From the cell containing the given text, extract its center point as (x, y) coordinate. 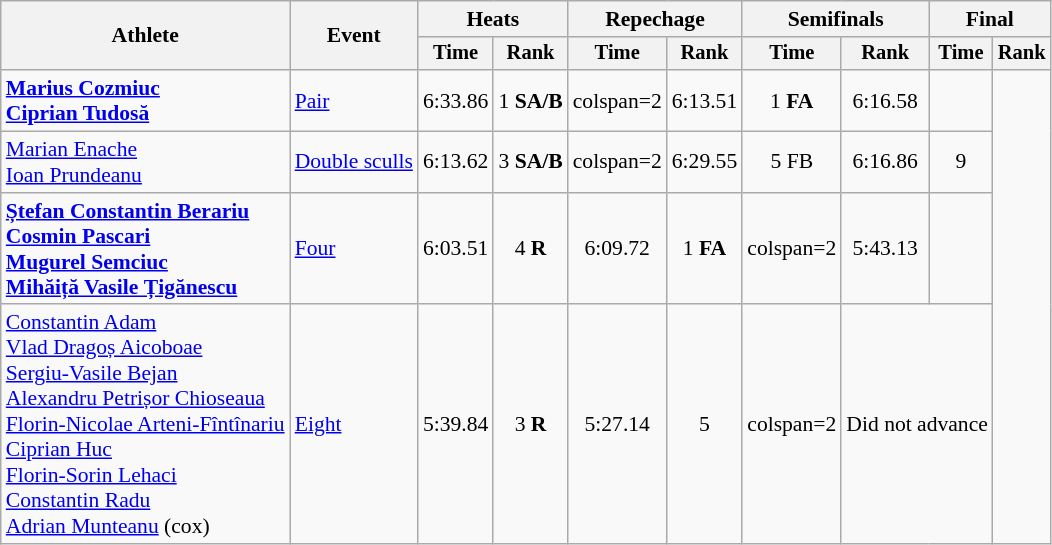
Semifinals (836, 19)
Event (354, 36)
Final (990, 19)
Repechage (656, 19)
5 (704, 425)
6:13.62 (456, 162)
6:13.51 (704, 100)
Marius CozmiucCiprian Tudosă (146, 100)
5:39.84 (456, 425)
6:16.58 (885, 100)
6:09.72 (618, 249)
Double sculls (354, 162)
Ștefan Constantin BerariuCosmin PascariMugurel SemciucMihăiță Vasile Țigănescu (146, 249)
Pair (354, 100)
5:27.14 (618, 425)
6:16.86 (885, 162)
5 FB (792, 162)
6:33.86 (456, 100)
4 R (530, 249)
3 SA/B (530, 162)
6:29.55 (704, 162)
Four (354, 249)
9 (961, 162)
Did not advance (917, 425)
Eight (354, 425)
1 SA/B (530, 100)
Heats (493, 19)
6:03.51 (456, 249)
5:43.13 (885, 249)
Athlete (146, 36)
3 R (530, 425)
Marian EnacheIoan Prundeanu (146, 162)
